Return the [X, Y] coordinate for the center point of the cell that contains the specified text.  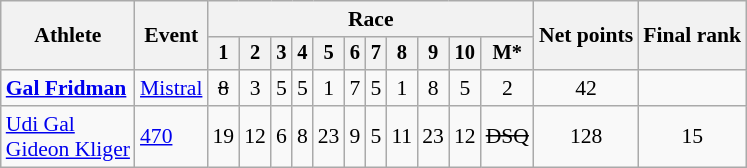
10 [465, 54]
Final rank [692, 36]
Event [171, 36]
Udi GalGideon Kliger [68, 136]
Race [370, 19]
128 [586, 136]
M* [508, 54]
Net points [586, 36]
Athlete [68, 36]
4 [302, 54]
DSQ [508, 136]
42 [586, 88]
19 [223, 136]
Mistral [171, 88]
Gal Fridman [68, 88]
15 [692, 136]
11 [402, 136]
470 [171, 136]
